Scan for the cell matching the given text and deliver its (x, y) coordinate at center. 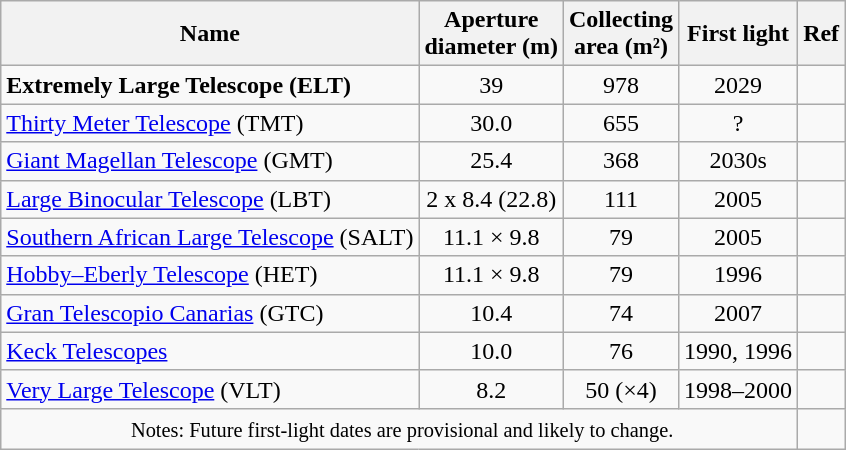
8.2 (492, 389)
368 (620, 161)
111 (620, 199)
1998–2000 (738, 389)
Hobby–Eberly Telescope (HET) (210, 275)
Aperturediameter (m) (492, 34)
25.4 (492, 161)
10.0 (492, 351)
Giant Magellan Telescope (GMT) (210, 161)
76 (620, 351)
1990, 1996 (738, 351)
Name (210, 34)
2030s (738, 161)
Gran Telescopio Canarias (GTC) (210, 313)
First light (738, 34)
1996 (738, 275)
Large Binocular Telescope (LBT) (210, 199)
Southern African Large Telescope (SALT) (210, 237)
74 (620, 313)
Collectingarea (m²) (620, 34)
978 (620, 85)
50 (×4) (620, 389)
? (738, 123)
2 x 8.4 (22.8) (492, 199)
Thirty Meter Telescope (TMT) (210, 123)
Very Large Telescope (VLT) (210, 389)
Extremely Large Telescope (ELT) (210, 85)
Notes: Future first-light dates are provisional and likely to change. (400, 428)
10.4 (492, 313)
655 (620, 123)
Keck Telescopes (210, 351)
30.0 (492, 123)
39 (492, 85)
2007 (738, 313)
2029 (738, 85)
Ref (822, 34)
